Output the (x, y) coordinate of the center of the cell containing the given text.  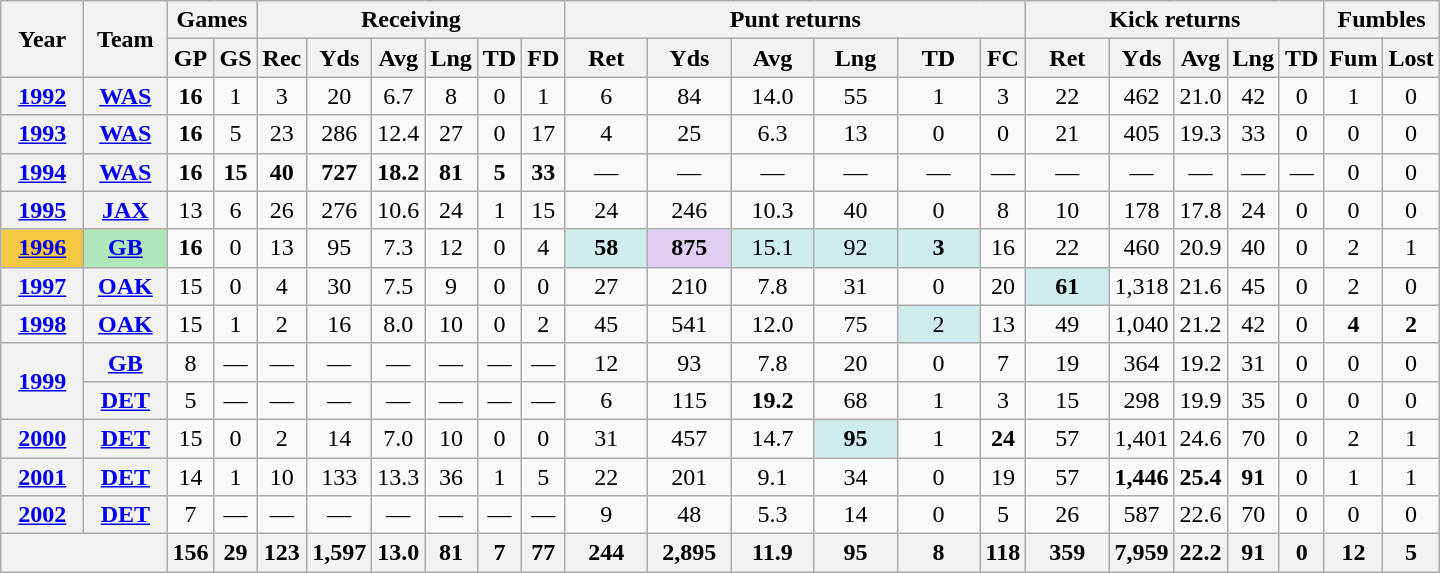
22.2 (1200, 553)
123 (282, 553)
7.0 (398, 438)
68 (856, 400)
GP (190, 58)
133 (340, 477)
460 (1142, 248)
178 (1142, 210)
1992 (42, 96)
1,401 (1142, 438)
77 (544, 553)
12.0 (772, 324)
34 (856, 477)
1993 (42, 134)
246 (690, 210)
21.0 (1200, 96)
75 (856, 324)
29 (236, 553)
15.1 (772, 248)
JAX (126, 210)
875 (690, 248)
93 (690, 362)
Punt returns (796, 20)
21.2 (1200, 324)
23 (282, 134)
156 (190, 553)
Kick returns (1175, 20)
2001 (42, 477)
1999 (42, 381)
FD (544, 58)
Fumbles (1382, 20)
25 (690, 134)
541 (690, 324)
10.3 (772, 210)
2,895 (690, 553)
276 (340, 210)
13.0 (398, 553)
298 (1142, 400)
201 (690, 477)
21 (1068, 134)
20.9 (1200, 248)
Fum (1354, 58)
727 (340, 172)
36 (451, 477)
462 (1142, 96)
364 (1142, 362)
55 (856, 96)
6.3 (772, 134)
118 (1003, 553)
11.9 (772, 553)
Year (42, 39)
2002 (42, 515)
17.8 (1200, 210)
61 (1068, 286)
48 (690, 515)
7.3 (398, 248)
1,597 (340, 553)
19.3 (1200, 134)
24.6 (1200, 438)
405 (1142, 134)
58 (606, 248)
GS (236, 58)
14.7 (772, 438)
1,040 (1142, 324)
244 (606, 553)
30 (340, 286)
18.2 (398, 172)
1,318 (1142, 286)
10.6 (398, 210)
286 (340, 134)
359 (1068, 553)
49 (1068, 324)
FC (1003, 58)
21.6 (1200, 286)
587 (1142, 515)
Team (126, 39)
1998 (42, 324)
5.3 (772, 515)
457 (690, 438)
35 (1253, 400)
7.5 (398, 286)
92 (856, 248)
1994 (42, 172)
Games (212, 20)
1997 (42, 286)
Lost (1411, 58)
19.9 (1200, 400)
115 (690, 400)
7,959 (1142, 553)
6.7 (398, 96)
210 (690, 286)
22.6 (1200, 515)
84 (690, 96)
1996 (42, 248)
Receiving (411, 20)
25.4 (1200, 477)
8.0 (398, 324)
14.0 (772, 96)
12.4 (398, 134)
9.1 (772, 477)
1995 (42, 210)
2000 (42, 438)
17 (544, 134)
13.3 (398, 477)
Rec (282, 58)
1,446 (1142, 477)
